Return (X, Y) of the center of cell containing provided text 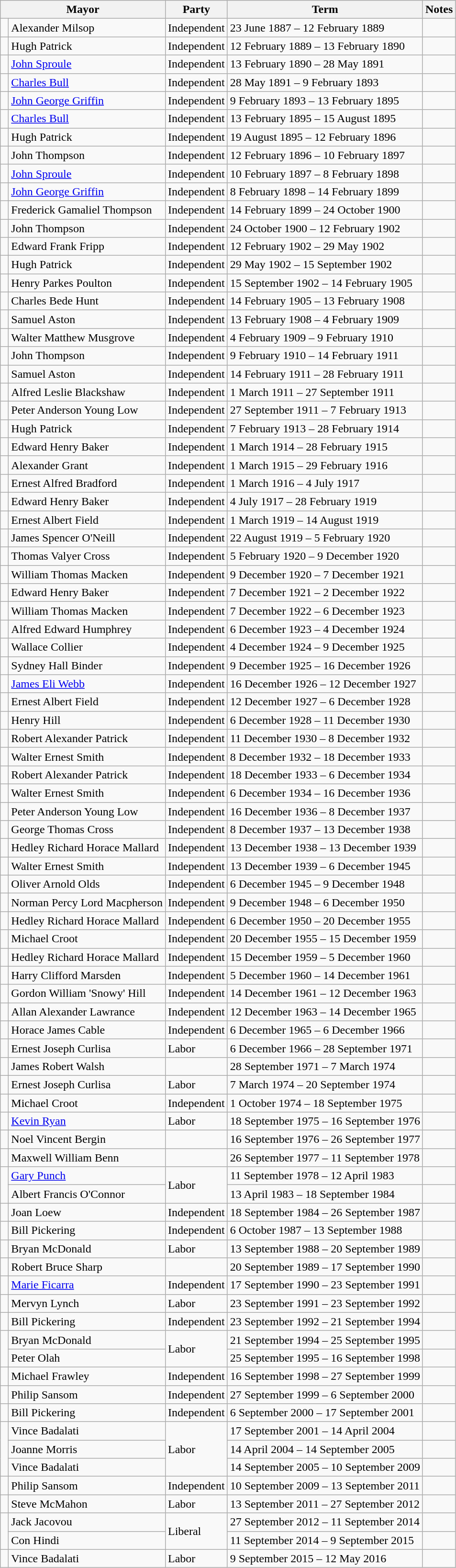
14 February 1911 – 28 February 1911 (325, 374)
12 December 1963 – 14 December 1965 (325, 1012)
20 September 1989 – 17 September 1990 (325, 1267)
23 September 1992 – 21 September 1994 (325, 1321)
6 December 1945 – 9 December 1948 (325, 884)
6 October 1987 – 13 September 1988 (325, 1230)
14 February 1899 – 24 October 1900 (325, 210)
Edward Frank Fripp (87, 247)
29 May 1902 – 15 September 1902 (325, 265)
James Spencer O'Neill (87, 538)
27 September 2012 – 11 September 2014 (325, 1522)
Robert Bruce Sharp (87, 1267)
Con Hindi (87, 1540)
1 March 1914 – 28 February 1915 (325, 447)
Maxwell William Benn (87, 1158)
27 September 1911 – 7 February 1913 (325, 410)
Wallace Collier (87, 647)
18 September 1975 – 16 September 1976 (325, 1121)
Albert Francis O'Connor (87, 1194)
1 October 1974 – 18 September 1975 (325, 1103)
5 December 1960 – 14 December 1961 (325, 975)
9 February 1910 – 14 February 1911 (325, 356)
12 February 1896 – 10 February 1897 (325, 155)
13 April 1983 – 18 September 1984 (325, 1194)
23 September 1991 – 23 September 1992 (325, 1303)
Walter Matthew Musgrove (87, 338)
Marie Ficarra (87, 1285)
13 February 1890 – 28 May 1891 (325, 64)
13 February 1908 – 4 February 1909 (325, 319)
20 December 1955 – 15 December 1959 (325, 939)
Sydney Hall Binder (87, 666)
9 September 2015 – 12 May 2016 (325, 1558)
7 March 1974 – 20 September 1974 (325, 1084)
James Robert Walsh (87, 1066)
14 September 2005 – 10 September 2009 (325, 1467)
22 August 1919 – 5 February 1920 (325, 538)
18 December 1933 – 6 December 1934 (325, 775)
16 September 1976 – 26 September 1977 (325, 1139)
7 December 1922 – 6 December 1923 (325, 611)
12 December 1927 – 6 December 1928 (325, 702)
11 September 1978 – 12 April 1983 (325, 1176)
1 March 1916 – 4 July 1917 (325, 483)
9 December 1920 – 7 December 1921 (325, 575)
6 December 1966 – 28 September 1971 (325, 1048)
7 February 1913 – 28 February 1914 (325, 429)
15 September 1902 – 14 February 1905 (325, 283)
13 September 2011 – 27 September 2012 (325, 1504)
24 October 1900 – 12 February 1902 (325, 228)
Alexander Grant (87, 465)
Horace James Cable (87, 1030)
25 September 1995 – 16 September 1998 (325, 1358)
Peter Olah (87, 1358)
9 December 1948 – 6 December 1950 (325, 902)
5 February 1920 – 9 December 1920 (325, 556)
4 February 1909 – 9 February 1910 (325, 338)
Thomas Valyer Cross (87, 556)
1 March 1919 – 14 August 1919 (325, 519)
11 December 1930 – 8 December 1932 (325, 738)
14 February 1905 – 13 February 1908 (325, 301)
6 December 1965 – 6 December 1966 (325, 1030)
1 March 1915 – 29 February 1916 (325, 465)
14 December 1961 – 12 December 1963 (325, 993)
21 September 1994 – 25 September 1995 (325, 1340)
12 February 1889 – 13 February 1890 (325, 46)
8 December 1932 – 18 December 1933 (325, 756)
Alexander Milsop (87, 28)
11 September 2014 – 9 September 2015 (325, 1540)
6 December 1923 – 4 December 1924 (325, 629)
13 December 1938 – 13 December 1939 (325, 848)
28 May 1891 – 9 February 1893 (325, 82)
16 December 1936 – 8 December 1937 (325, 812)
26 September 1977 – 11 September 1978 (325, 1158)
Norman Percy Lord Macpherson (87, 902)
16 December 1926 – 12 December 1927 (325, 684)
Mervyn Lynch (87, 1303)
Jack Jacovou (87, 1522)
Steve McMahon (87, 1504)
Michael Frawley (87, 1376)
9 December 1925 – 16 December 1926 (325, 666)
8 February 1898 – 14 February 1899 (325, 192)
12 February 1902 – 29 May 1902 (325, 247)
4 December 1924 – 9 December 1925 (325, 647)
23 June 1887 – 12 February 1889 (325, 28)
13 December 1939 – 6 December 1945 (325, 866)
19 August 1895 – 12 February 1896 (325, 137)
8 December 1937 – 13 December 1938 (325, 830)
Party (196, 10)
Gary Punch (87, 1176)
Gordon William 'Snowy' Hill (87, 993)
6 December 1928 – 11 December 1930 (325, 720)
6 December 1950 – 20 December 1955 (325, 921)
18 September 1984 – 26 September 1987 (325, 1212)
Alfred Edward Humphrey (87, 629)
Harry Clifford Marsden (87, 975)
Term (325, 10)
Charles Bede Hunt (87, 301)
14 April 2004 – 14 September 2005 (325, 1449)
15 December 1959 – 5 December 1960 (325, 957)
Mayor (83, 10)
Noel Vincent Bergin (87, 1139)
Alfred Leslie Blackshaw (87, 392)
Liberal (196, 1531)
13 February 1895 – 15 August 1895 (325, 119)
4 July 1917 – 28 February 1919 (325, 501)
10 February 1897 – 8 February 1898 (325, 173)
Joan Loew (87, 1212)
Allan Alexander Lawrance (87, 1012)
Henry Hill (87, 720)
James Eli Webb (87, 684)
17 September 1990 – 23 September 1991 (325, 1285)
6 December 1934 – 16 December 1936 (325, 793)
Ernest Alfred Bradford (87, 483)
Notes (439, 10)
10 September 2009 – 13 September 2011 (325, 1486)
Joanne Morris (87, 1449)
1 March 1911 – 27 September 1911 (325, 392)
7 December 1921 – 2 December 1922 (325, 593)
George Thomas Cross (87, 830)
28 September 1971 – 7 March 1974 (325, 1066)
9 February 1893 – 13 February 1895 (325, 101)
16 September 1998 – 27 September 1999 (325, 1376)
Kevin Ryan (87, 1121)
Henry Parkes Poulton (87, 283)
Frederick Gamaliel Thompson (87, 210)
17 September 2001 – 14 April 2004 (325, 1431)
6 September 2000 – 17 September 2001 (325, 1413)
27 September 1999 – 6 September 2000 (325, 1395)
13 September 1988 – 20 September 1989 (325, 1249)
Oliver Arnold Olds (87, 884)
